Extract the (x, y) coordinate from the center of the cell holding the provided text.  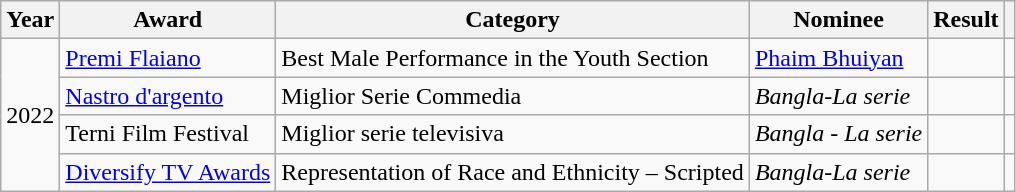
2022 (30, 115)
Representation of Race and Ethnicity – Scripted (513, 172)
Diversify TV Awards (168, 172)
Best Male Performance in the Youth Section (513, 58)
Miglior serie televisiva (513, 134)
Category (513, 20)
Premi Flaiano (168, 58)
Bangla - La serie (838, 134)
Nastro d'argento (168, 96)
Year (30, 20)
Phaim Bhuiyan (838, 58)
Award (168, 20)
Nominee (838, 20)
Terni Film Festival (168, 134)
Result (966, 20)
Miglior Serie Commedia (513, 96)
